For the text-containing cell, return its midpoint in (x, y) coordinate format. 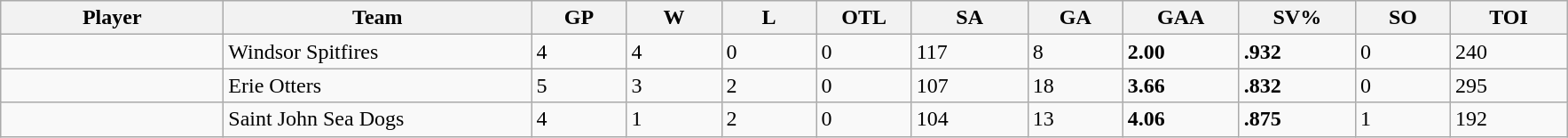
3 (674, 85)
4.06 (1180, 119)
OTL (864, 18)
TOI (1509, 18)
Windsor Spitfires (378, 52)
104 (969, 119)
L (768, 18)
.875 (1297, 119)
192 (1509, 119)
W (674, 18)
117 (969, 52)
.832 (1297, 85)
13 (1076, 119)
.932 (1297, 52)
5 (579, 85)
SV% (1297, 18)
SO (1402, 18)
Player (112, 18)
18 (1076, 85)
107 (969, 85)
8 (1076, 52)
Saint John Sea Dogs (378, 119)
240 (1509, 52)
Team (378, 18)
GAA (1180, 18)
GP (579, 18)
2.00 (1180, 52)
3.66 (1180, 85)
SA (969, 18)
GA (1076, 18)
295 (1509, 85)
Erie Otters (378, 85)
